Detect which cell encompasses the target text, then output its (X, Y) center coordinate. 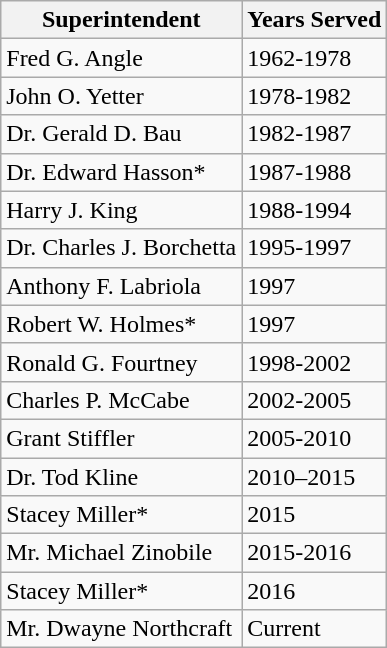
Dr. Gerald D. Bau (122, 134)
1988-1994 (314, 210)
Fred G. Angle (122, 58)
2002-2005 (314, 400)
Harry J. King (122, 210)
1998-2002 (314, 362)
2005-2010 (314, 438)
2016 (314, 591)
Anthony F. Labriola (122, 286)
1987-1988 (314, 172)
2015 (314, 515)
2015-2016 (314, 553)
Charles P. McCabe (122, 400)
Robert W. Holmes* (122, 324)
Mr. Michael Zinobile (122, 553)
Mr. Dwayne Northcraft (122, 629)
Years Served (314, 20)
Ronald G. Fourtney (122, 362)
2010–2015 (314, 477)
1962-1978 (314, 58)
1995-1997 (314, 248)
Dr. Charles J. Borchetta (122, 248)
1978-1982 (314, 96)
Dr. Tod Kline (122, 477)
1982-1987 (314, 134)
Grant Stiffler (122, 438)
Current (314, 629)
Superintendent (122, 20)
John O. Yetter (122, 96)
Dr. Edward Hasson* (122, 172)
